Return (x, y) of the center of cell containing provided text 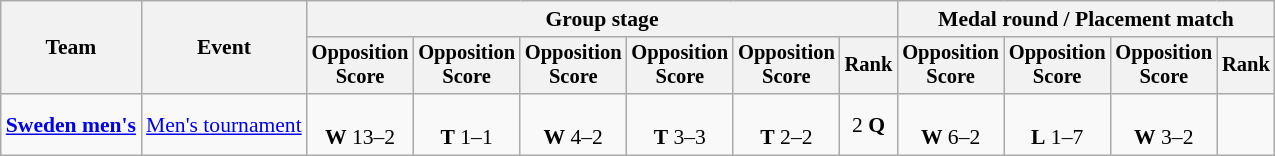
W 6–2 (950, 124)
T 1–1 (466, 124)
T 3–3 (680, 124)
L 1–7 (1058, 124)
Men's tournament (224, 124)
Medal round / Placement match (1086, 19)
Sweden men's (71, 124)
W 13–2 (360, 124)
Group stage (602, 19)
T 2–2 (786, 124)
Event (224, 48)
2 Q (869, 124)
W 3–2 (1164, 124)
W 4–2 (574, 124)
Team (71, 48)
